Extract the (X, Y) coordinate from the center of the cell holding the provided text.  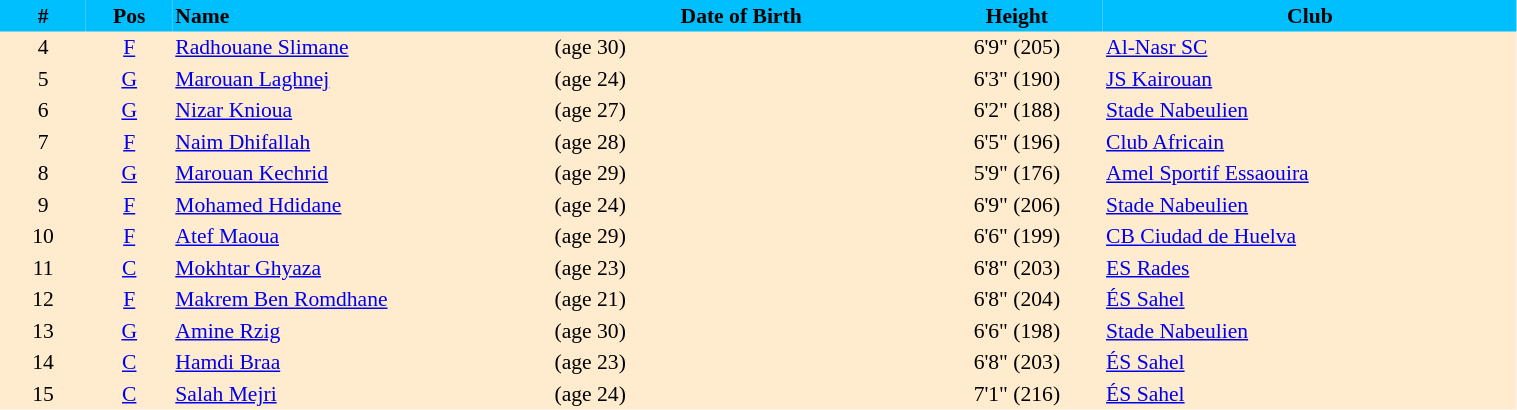
JS Kairouan (1310, 79)
CB Ciudad de Huelva (1310, 236)
7 (43, 142)
Makrem Ben Romdhane (362, 300)
Name (362, 16)
11 (43, 268)
Marouan Laghnej (362, 79)
(age 28) (742, 142)
6'5" (196) (1017, 142)
6 (43, 110)
4 (43, 48)
Naim Dhifallah (362, 142)
Al-Nasr SC (1310, 48)
Hamdi Braa (362, 362)
6'6" (199) (1017, 236)
Club (1310, 16)
(age 21) (742, 300)
5 (43, 79)
6'6" (198) (1017, 331)
# (43, 16)
6'8" (204) (1017, 300)
Radhouane Slimane (362, 48)
Date of Birth (742, 16)
12 (43, 300)
6'9" (205) (1017, 48)
7'1" (216) (1017, 394)
Height (1017, 16)
Amine Rzig (362, 331)
10 (43, 236)
5'9" (176) (1017, 174)
Pos (129, 16)
(age 27) (742, 110)
13 (43, 331)
14 (43, 362)
6'9" (206) (1017, 205)
6'2" (188) (1017, 110)
Club Africain (1310, 142)
15 (43, 394)
9 (43, 205)
Marouan Kechrid (362, 174)
Nizar Knioua (362, 110)
Amel Sportif Essaouira (1310, 174)
Mohamed Hdidane (362, 205)
ES Rades (1310, 268)
8 (43, 174)
Salah Mejri (362, 394)
Atef Maoua (362, 236)
6'3" (190) (1017, 79)
Mokhtar Ghyaza (362, 268)
